Find where the given text appears and provide that cell's center as [X, Y] coordinate. 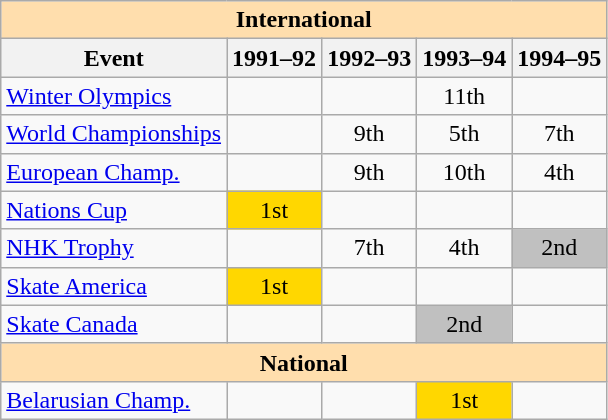
International [304, 20]
Winter Olympics [114, 96]
NHK Trophy [114, 248]
1992–93 [370, 58]
World Championships [114, 134]
European Champ. [114, 172]
Nations Cup [114, 210]
5th [464, 134]
Skate Canada [114, 324]
1991–92 [274, 58]
11th [464, 96]
Event [114, 58]
National [304, 362]
1994–95 [560, 58]
10th [464, 172]
1993–94 [464, 58]
Skate America [114, 286]
Belarusian Champ. [114, 400]
